Find where the given text appears and provide that cell's center as [X, Y] coordinate. 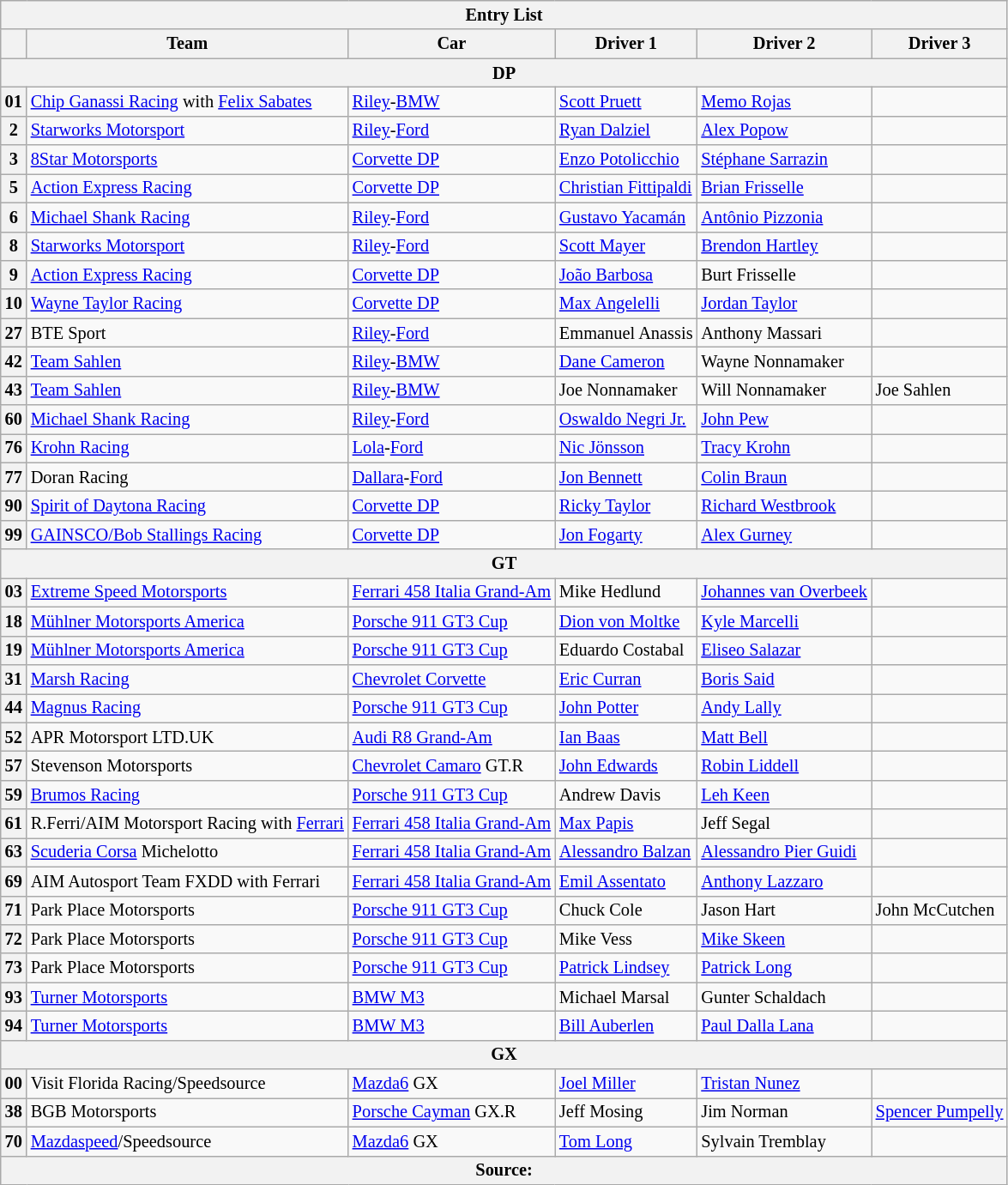
Gustavo Yacamán [626, 217]
5 [14, 188]
Max Angelelli [626, 304]
Robin Liddell [784, 765]
9 [14, 275]
57 [14, 765]
6 [14, 217]
Michael Marsal [626, 997]
John McCutchen [940, 910]
03 [14, 592]
BTE Sport [187, 333]
Ryan Dalziel [626, 130]
10 [14, 304]
Paul Dalla Lana [784, 1025]
Joe Sahlen [940, 390]
73 [14, 968]
Scott Mayer [626, 246]
77 [14, 477]
Scott Pruett [626, 101]
94 [14, 1025]
Ricky Taylor [626, 505]
44 [14, 708]
Memo Rojas [784, 101]
Spirit of Daytona Racing [187, 505]
61 [14, 824]
31 [14, 679]
60 [14, 420]
Chevrolet Camaro GT.R [451, 765]
Jeff Mosing [626, 1112]
Emmanuel Anassis [626, 333]
Bill Auberlen [626, 1025]
João Barbosa [626, 275]
John Potter [626, 708]
Patrick Lindsey [626, 968]
Sylvain Tremblay [784, 1141]
99 [14, 535]
Richard Westbrook [784, 505]
BGB Motorsports [187, 1112]
Christian Fittipaldi [626, 188]
3 [14, 160]
27 [14, 333]
Mike Skeen [784, 939]
GT [504, 564]
93 [14, 997]
Chuck Cole [626, 910]
GAINSCO/Bob Stallings Racing [187, 535]
8 [14, 246]
Joel Miller [626, 1084]
Team [187, 44]
Marsh Racing [187, 679]
Antônio Pizzonia [784, 217]
Eric Curran [626, 679]
Source: [504, 1170]
Alex Popow [784, 130]
Brian Frisselle [784, 188]
Wayne Taylor Racing [187, 304]
Audi R8 Grand-Am [451, 737]
Will Nonnamaker [784, 390]
Driver 1 [626, 44]
Spencer Pumpelly [940, 1112]
76 [14, 448]
Lola-Ford [451, 448]
Matt Bell [784, 737]
Andy Lally [784, 708]
Tom Long [626, 1141]
Patrick Long [784, 968]
Magnus Racing [187, 708]
Eliseo Salazar [784, 650]
Alessandro Pier Guidi [784, 852]
Tristan Nunez [784, 1084]
Enzo Potolicchio [626, 160]
Wayne Nonnamaker [784, 361]
Krohn Racing [187, 448]
Scuderia Corsa Michelotto [187, 852]
70 [14, 1141]
59 [14, 795]
Dallara-Ford [451, 477]
John Edwards [626, 765]
52 [14, 737]
Anthony Lazzaro [784, 881]
Doran Racing [187, 477]
38 [14, 1112]
Jon Bennett [626, 477]
90 [14, 505]
Extreme Speed Motorsports [187, 592]
Visit Florida Racing/Speedsource [187, 1084]
AIM Autosport Team FXDD with Ferrari [187, 881]
DP [504, 73]
Emil Assentato [626, 881]
Eduardo Costabal [626, 650]
Burt Frisselle [784, 275]
Ian Baas [626, 737]
Jason Hart [784, 910]
Anthony Massari [784, 333]
Boris Said [784, 679]
Alex Gurney [784, 535]
2 [14, 130]
John Pew [784, 420]
Gunter Schaldach [784, 997]
Jon Fogarty [626, 535]
69 [14, 881]
Mazdaspeed/Speedsource [187, 1141]
71 [14, 910]
Jim Norman [784, 1112]
Entry List [504, 15]
Johannes van Overbeek [784, 592]
Andrew Davis [626, 795]
Joe Nonnamaker [626, 390]
18 [14, 621]
Nic Jönsson [626, 448]
Brendon Hartley [784, 246]
GX [504, 1055]
Car [451, 44]
8Star Motorsports [187, 160]
Kyle Marcelli [784, 621]
Alessandro Balzan [626, 852]
Oswaldo Negri Jr. [626, 420]
00 [14, 1084]
43 [14, 390]
Brumos Racing [187, 795]
Jordan Taylor [784, 304]
Chip Ganassi Racing with Felix Sabates [187, 101]
Dane Cameron [626, 361]
Dion von Moltke [626, 621]
Jeff Segal [784, 824]
Porsche Cayman GX.R [451, 1112]
Stevenson Motorsports [187, 765]
Mike Hedlund [626, 592]
R.Ferri/AIM Motorsport Racing with Ferrari [187, 824]
Colin Braun [784, 477]
APR Motorsport LTD.UK [187, 737]
Driver 2 [784, 44]
19 [14, 650]
42 [14, 361]
01 [14, 101]
63 [14, 852]
Mike Vess [626, 939]
Max Papis [626, 824]
Leh Keen [784, 795]
72 [14, 939]
Stéphane Sarrazin [784, 160]
Driver 3 [940, 44]
Chevrolet Corvette [451, 679]
Tracy Krohn [784, 448]
